Extract the (x, y) coordinate from the center of the cell holding the provided text.  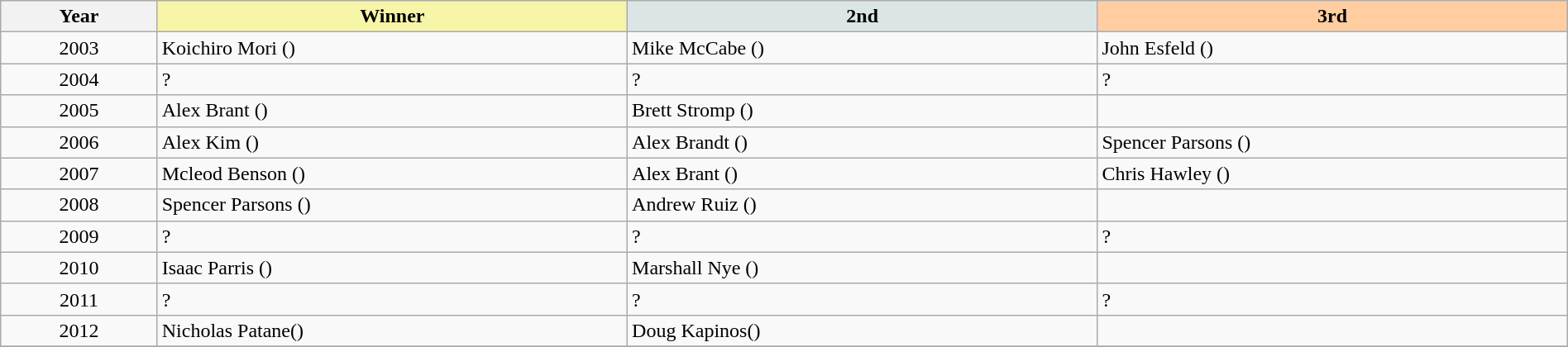
Mike McCabe () (863, 48)
Koichiro Mori () (392, 48)
2009 (79, 236)
2012 (79, 330)
2010 (79, 268)
Isaac Parris () (392, 268)
2007 (79, 173)
Marshall Nye () (863, 268)
3rd (1332, 17)
2004 (79, 79)
Alex Kim () (392, 142)
Alex Brandt () (863, 142)
2005 (79, 111)
Year (79, 17)
2nd (863, 17)
Nicholas Patane() (392, 330)
2011 (79, 299)
Doug Kapinos() (863, 330)
John Esfeld () (1332, 48)
2006 (79, 142)
Winner (392, 17)
Brett Stromp () (863, 111)
Mcleod Benson () (392, 173)
Chris Hawley () (1332, 173)
Andrew Ruiz () (863, 205)
2008 (79, 205)
2003 (79, 48)
